Extract the (x, y) coordinate from the center of the cell holding the provided text.  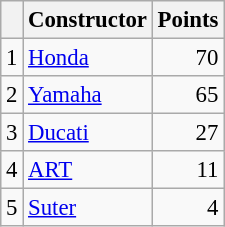
27 (188, 133)
3 (12, 133)
Suter (88, 208)
70 (188, 58)
2 (12, 95)
Yamaha (88, 95)
Ducati (88, 133)
5 (12, 208)
Points (188, 20)
ART (88, 170)
1 (12, 58)
11 (188, 170)
Honda (88, 58)
65 (188, 95)
Constructor (88, 20)
